Output the [x, y] coordinate of the center of the cell containing the given text.  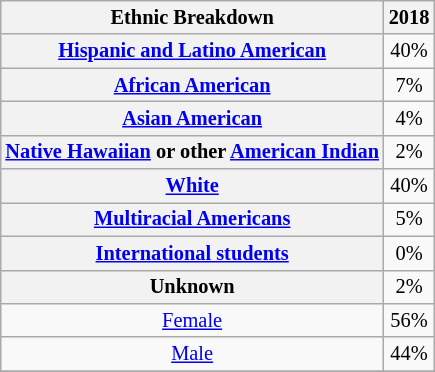
2018 [409, 18]
Multiracial Americans [192, 220]
White [192, 186]
International students [192, 253]
African American [192, 85]
7% [409, 85]
Asian American [192, 119]
0% [409, 253]
Hispanic and Latino American [192, 51]
Native Hawaiian or other American Indian [192, 152]
44% [409, 354]
5% [409, 220]
Unknown [192, 287]
Male [192, 354]
4% [409, 119]
56% [409, 321]
Female [192, 321]
Ethnic Breakdown [192, 18]
